Provide the [X, Y] coordinate of the cell's center where the given text is located.  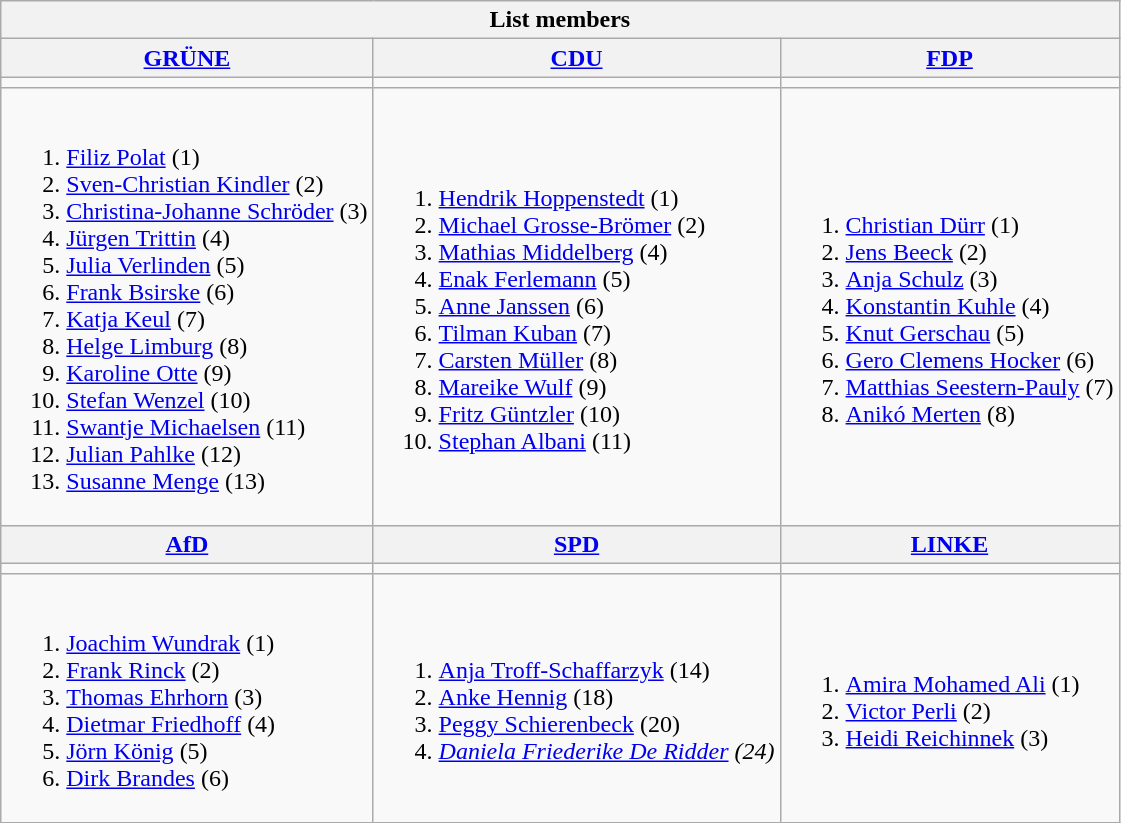
AfD [187, 544]
FDP [950, 58]
Amira Mohamed Ali (1)Victor Perli (2)Heidi Reichinnek (3) [950, 698]
LINKE [950, 544]
CDU [576, 58]
Joachim Wundrak (1)Frank Rinck (2)Thomas Ehrhorn (3)Dietmar Friedhoff (4)Jörn König (5)Dirk Brandes (6) [187, 698]
List members [560, 20]
GRÜNE [187, 58]
Anja Troff-Schaffarzyk (14)Anke Hennig (18)Peggy Schierenbeck (20)Daniela Friederike De Ridder (24) [576, 698]
SPD [576, 544]
